From the cell containing the given text, extract its center point as [X, Y] coordinate. 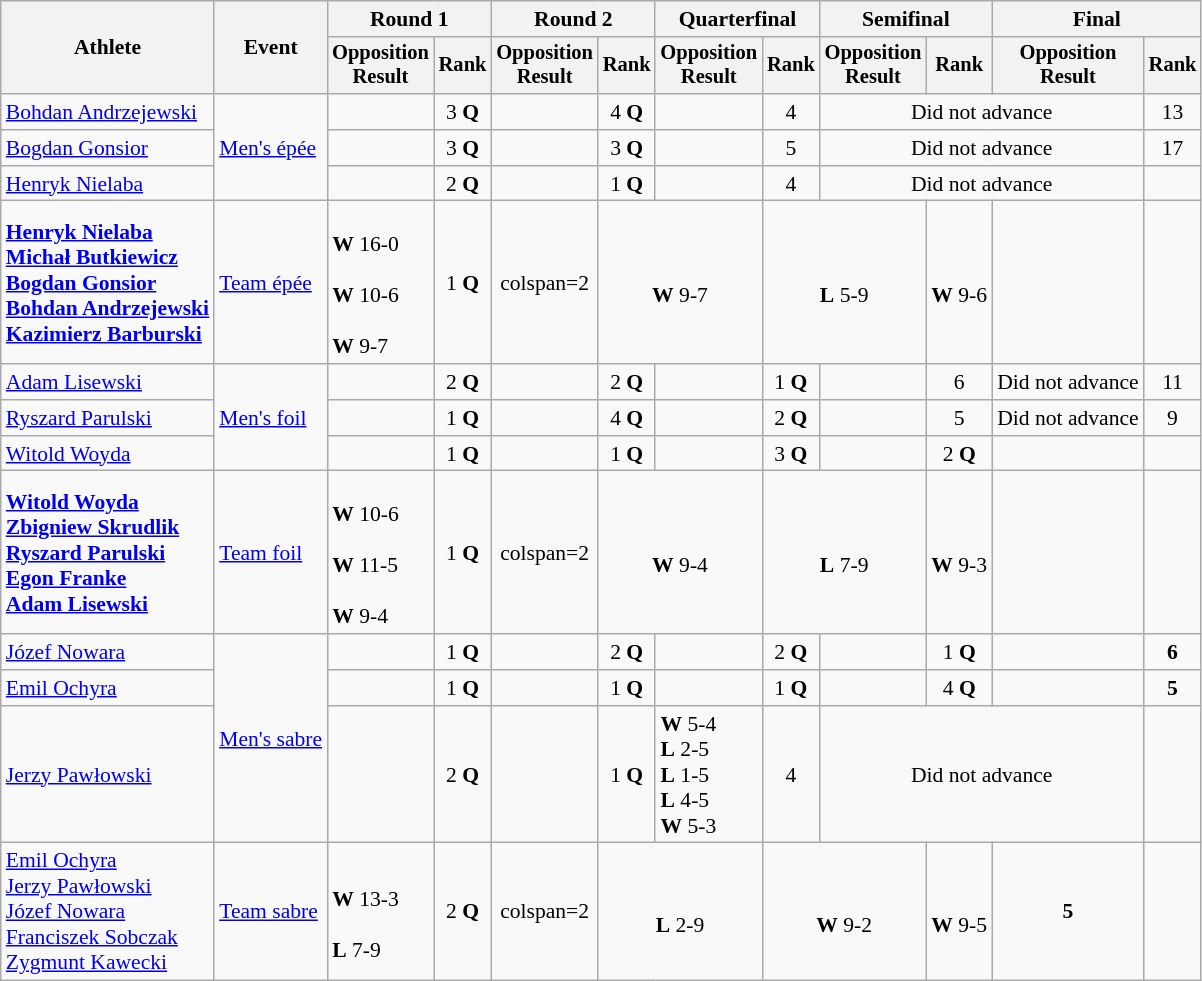
W 9-6 [959, 282]
Men's épée [270, 148]
Bogdan Gonsior [108, 148]
W 10-6 W 11-5 W 9-4 [380, 552]
W 13-3 L 7-9 [380, 912]
L 5-9 [844, 282]
Jerzy Pawłowski [108, 775]
W 9-7 [680, 282]
L 2-9 [680, 912]
Henryk Nielaba [108, 184]
Emil OchyraJerzy PawłowskiJózef NowaraFranciszek SobczakZygmunt Kawecki [108, 912]
Event [270, 48]
11 [1173, 382]
17 [1173, 148]
Witold WoydaZbigniew SkrudlikRyszard ParulskiEgon FrankeAdam Lisewski [108, 552]
Round 2 [573, 19]
W 9-4 [680, 552]
Athlete [108, 48]
9 [1173, 418]
Józef Nowara [108, 652]
Team sabre [270, 912]
Final [1096, 19]
W 9-5 [959, 912]
Team épée [270, 282]
Men's sabre [270, 738]
Quarterfinal [737, 19]
Emil Ochyra [108, 688]
Men's foil [270, 418]
Team foil [270, 552]
W 9-2 [844, 912]
Henryk NielabaMichał ButkiewiczBogdan GonsiorBohdan AndrzejewskiKazimierz Barburski [108, 282]
Ryszard Parulski [108, 418]
Witold Woyda [108, 454]
L 7-9 [844, 552]
Adam Lisewski [108, 382]
Semifinal [906, 19]
Bohdan Andrzejewski [108, 112]
Round 1 [409, 19]
13 [1173, 112]
W 5-4 L 2-5 L 1-5 L 4-5 W 5-3 [708, 775]
W 16-0 W 10-6 W 9-7 [380, 282]
W 9-3 [959, 552]
